Find where the given text appears and provide that cell's center as (x, y) coordinate. 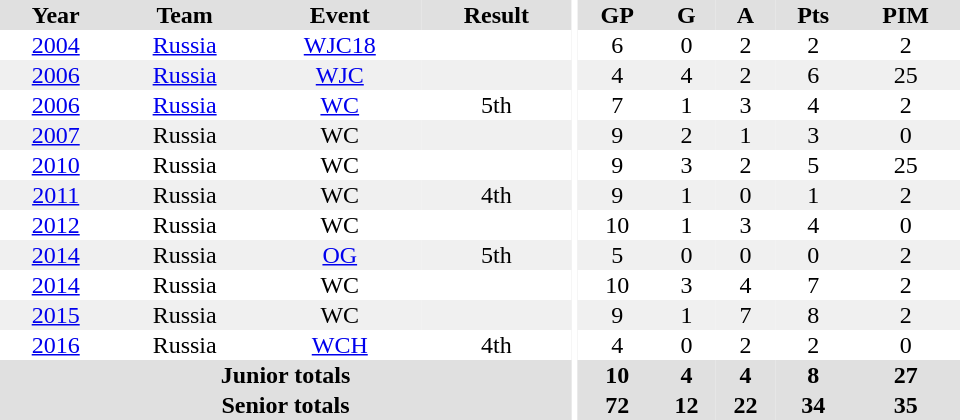
2016 (56, 345)
WCH (340, 345)
Junior totals (286, 375)
34 (813, 405)
G (686, 15)
WJC18 (340, 45)
A (746, 15)
35 (906, 405)
Senior totals (286, 405)
12 (686, 405)
2012 (56, 225)
WJC (340, 75)
PIM (906, 15)
Event (340, 15)
72 (618, 405)
Pts (813, 15)
2015 (56, 315)
2011 (56, 195)
27 (906, 375)
2007 (56, 135)
2004 (56, 45)
22 (746, 405)
OG (340, 255)
GP (618, 15)
Year (56, 15)
Team (184, 15)
Result (496, 15)
2010 (56, 165)
